Identify which cell holds the provided text, then report its [x, y] central coordinate. 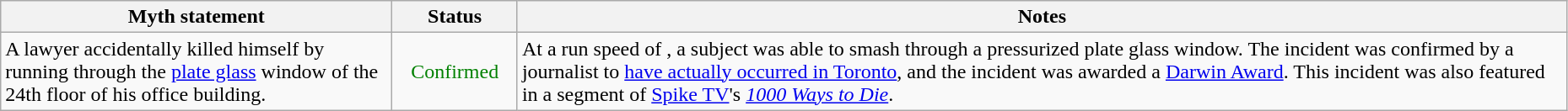
Status [455, 17]
Confirmed [455, 71]
A lawyer accidentally killed himself by running through the plate glass window of the 24th floor of his office building. [197, 71]
Notes [1042, 17]
Myth statement [197, 17]
